Return the (X, Y) coordinate for the center point of the cell that contains the specified text.  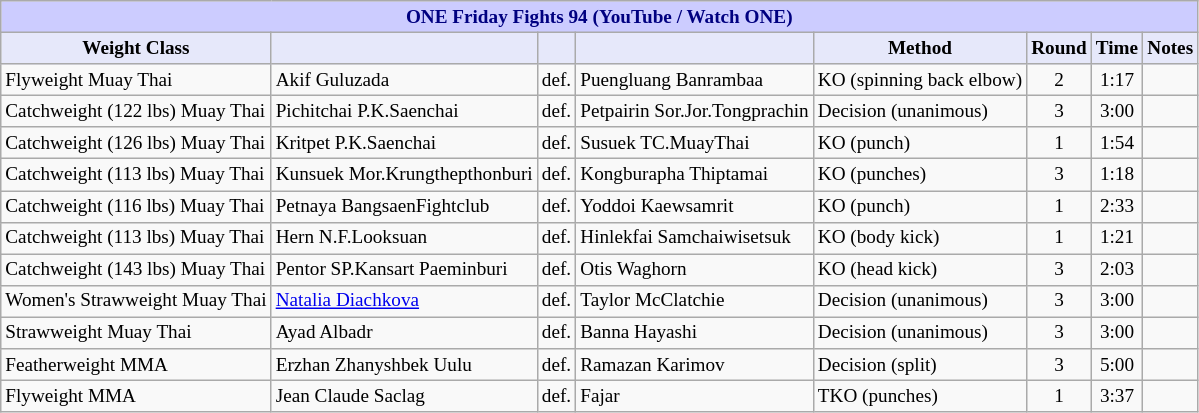
Time (1116, 48)
Pichitchai P.K.Saenchai (404, 111)
1:17 (1116, 80)
Featherweight MMA (136, 365)
Petnaya BangsaenFightclub (404, 206)
Petpairin Sor.Jor.Tongprachin (695, 111)
Catchweight (122 lbs) Muay Thai (136, 111)
Notes (1170, 48)
3:37 (1116, 396)
Catchweight (126 lbs) Muay Thai (136, 143)
Jean Claude Saclag (404, 396)
2:03 (1116, 270)
Hinlekfai Samchaiwisetsuk (695, 238)
Erzhan Zhanyshbek Uulu (404, 365)
Puengluang Banrambaa (695, 80)
Ayad Albadr (404, 333)
Banna Hayashi (695, 333)
Susuek TC.MuayThai (695, 143)
Natalia Diachkova (404, 301)
5:00 (1116, 365)
2:33 (1116, 206)
KO (head kick) (920, 270)
Ramazan Karimov (695, 365)
Strawweight Muay Thai (136, 333)
Otis Waghorn (695, 270)
Kritpet P.K.Saenchai (404, 143)
Yoddoi Kaewsamrit (695, 206)
2 (1060, 80)
Flyweight Muay Thai (136, 80)
KO (body kick) (920, 238)
Catchweight (116 lbs) Muay Thai (136, 206)
1:21 (1116, 238)
Akif Guluzada (404, 80)
Pentor SP.Kansart Paeminburi (404, 270)
1:54 (1116, 143)
Hern N.F.Looksuan (404, 238)
Method (920, 48)
TKO (punches) (920, 396)
Taylor McClatchie (695, 301)
KO (punches) (920, 175)
Catchweight (143 lbs) Muay Thai (136, 270)
Kunsuek Mor.Krungthepthonburi (404, 175)
ONE Friday Fights 94 (YouTube / Watch ONE) (600, 17)
Flyweight MMA (136, 396)
Weight Class (136, 48)
Fajar (695, 396)
KO (spinning back elbow) (920, 80)
Women's Strawweight Muay Thai (136, 301)
1:18 (1116, 175)
Decision (split) (920, 365)
Kongburapha Thiptamai (695, 175)
Round (1060, 48)
